Detect which cell encompasses the target text, then output its [x, y] center coordinate. 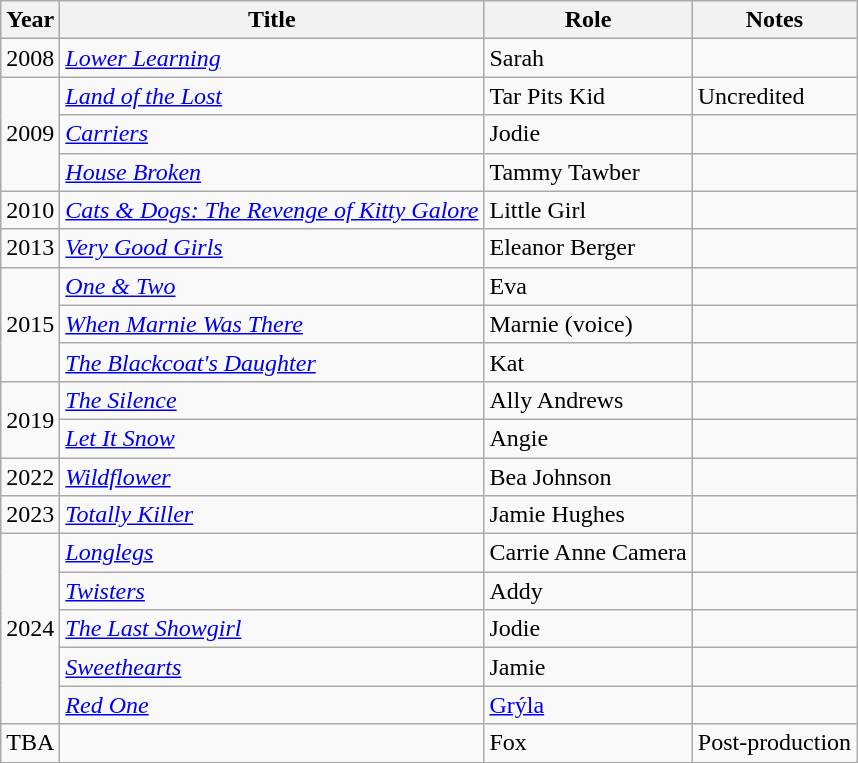
Sarah [588, 58]
Twisters [272, 591]
Fox [588, 743]
Little Girl [588, 210]
Post-production [774, 743]
Totally Killer [272, 515]
The Last Showgirl [272, 629]
2023 [30, 515]
The Silence [272, 400]
Eleanor Berger [588, 248]
Cats & Dogs: The Revenge of Kitty Galore [272, 210]
Uncredited [774, 96]
2008 [30, 58]
2019 [30, 419]
Longlegs [272, 553]
Let It Snow [272, 438]
Kat [588, 362]
2015 [30, 324]
House Broken [272, 172]
Year [30, 20]
Bea Johnson [588, 477]
Very Good Girls [272, 248]
When Marnie Was There [272, 324]
Notes [774, 20]
2009 [30, 134]
Jamie [588, 667]
Carrie Anne Camera [588, 553]
Title [272, 20]
Angie [588, 438]
Wildflower [272, 477]
Lower Learning [272, 58]
2022 [30, 477]
Carriers [272, 134]
Marnie (voice) [588, 324]
Sweethearts [272, 667]
Addy [588, 591]
The Blackcoat's Daughter [272, 362]
Ally Andrews [588, 400]
2024 [30, 629]
2010 [30, 210]
Role [588, 20]
Tammy Tawber [588, 172]
2013 [30, 248]
Land of the Lost [272, 96]
Jamie Hughes [588, 515]
Tar Pits Kid [588, 96]
TBA [30, 743]
One & Two [272, 286]
Grýla [588, 705]
Red One [272, 705]
Eva [588, 286]
